Provide the [x, y] coordinate of the cell's center where the given text is located.  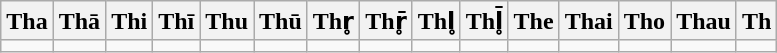
Thl̥ [436, 21]
Thu [227, 21]
Thl̥̄ [484, 21]
Tho [644, 21]
Thr̥ [333, 21]
Thi [130, 21]
Thau [704, 21]
Tha [27, 21]
Thā [79, 21]
Thai [588, 21]
Thr̥̄ [386, 21]
Thī [176, 21]
The [534, 21]
Th [756, 21]
Thū [281, 21]
